Return (x, y) of the center of cell containing provided text 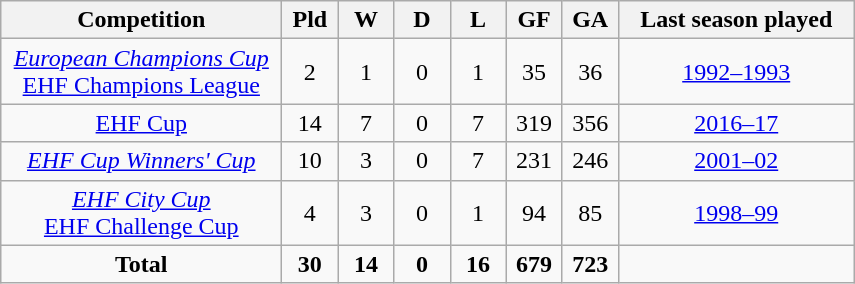
16 (478, 264)
GA (590, 20)
231 (534, 161)
2016–17 (736, 123)
94 (534, 212)
4 (310, 212)
1992–1993 (736, 72)
246 (590, 161)
1998–99 (736, 212)
EHF City CupEHF Challenge Cup (142, 212)
30 (310, 264)
2 (310, 72)
679 (534, 264)
EHF Cup Winners' Cup (142, 161)
Total (142, 264)
L (478, 20)
356 (590, 123)
GF (534, 20)
Competition (142, 20)
10 (310, 161)
Last season played (736, 20)
European Champions CupEHF Champions League (142, 72)
319 (534, 123)
2001–02 (736, 161)
35 (534, 72)
36 (590, 72)
W (366, 20)
D (422, 20)
85 (590, 212)
723 (590, 264)
EHF Cup (142, 123)
Pld (310, 20)
